Return (X, Y) of the center of cell containing provided text 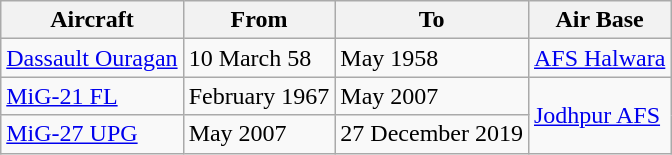
10 March 58 (259, 58)
Aircraft (92, 20)
To (432, 20)
Jodhpur AFS (599, 115)
Dassault Ouragan (92, 58)
Air Base (599, 20)
May 1958 (432, 58)
February 1967 (259, 96)
MiG-27 UPG (92, 134)
From (259, 20)
MiG-21 FL (92, 96)
27 December 2019 (432, 134)
AFS Halwara (599, 58)
